Output the (x, y) coordinate of the center of the cell containing the given text.  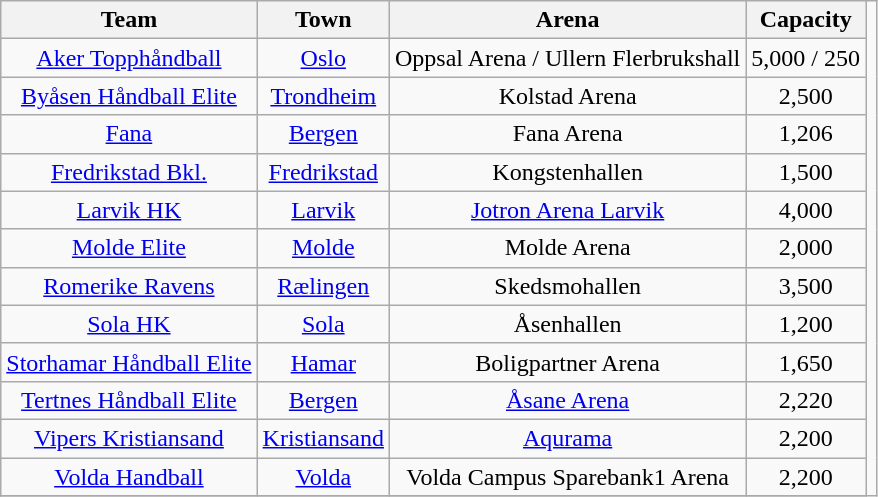
Kolstad Arena (567, 96)
Skedsmohallen (567, 286)
1,200 (806, 324)
Arena (567, 20)
Byåsen Håndball Elite (129, 96)
Sola HK (129, 324)
Storhamar Håndball Elite (129, 362)
Larvik (323, 210)
Oslo (323, 58)
Rælingen (323, 286)
Team (129, 20)
Town (323, 20)
5,000 / 250 (806, 58)
1,206 (806, 134)
Molde (323, 248)
Aqurama (567, 438)
Volda Campus Sparebank1 Arena (567, 477)
Sola (323, 324)
1,650 (806, 362)
2,220 (806, 400)
Åsane Arena (567, 400)
Fana Arena (567, 134)
Kongstenhallen (567, 172)
Fredrikstad Bkl. (129, 172)
1,500 (806, 172)
Romerike Ravens (129, 286)
Larvik HK (129, 210)
Vipers Kristiansand (129, 438)
Capacity (806, 20)
Molde Arena (567, 248)
Hamar (323, 362)
3,500 (806, 286)
Volda Handball (129, 477)
Fredrikstad (323, 172)
2,500 (806, 96)
Jotron Arena Larvik (567, 210)
Tertnes Håndball Elite (129, 400)
Aker Topphåndball (129, 58)
Trondheim (323, 96)
Molde Elite (129, 248)
Kristiansand (323, 438)
4,000 (806, 210)
Fana (129, 134)
Åsenhallen (567, 324)
Volda (323, 477)
Boligpartner Arena (567, 362)
Oppsal Arena / Ullern Flerbrukshall (567, 58)
2,000 (806, 248)
